From the cell containing the given text, extract its center point as (x, y) coordinate. 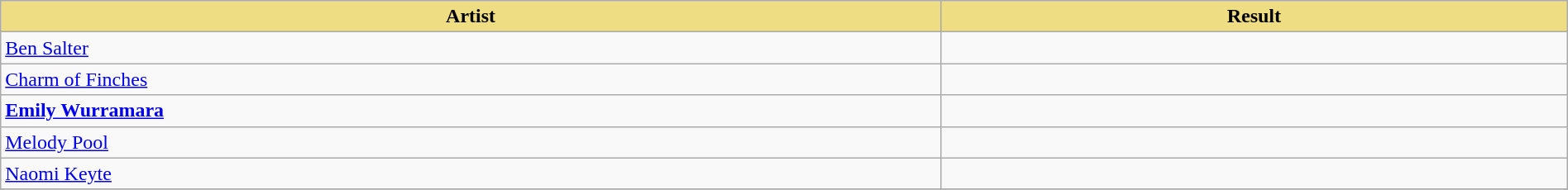
Naomi Keyte (471, 173)
Emily Wurramara (471, 111)
Result (1254, 17)
Ben Salter (471, 48)
Melody Pool (471, 142)
Charm of Finches (471, 79)
Artist (471, 17)
